Scan for the cell matching the given text and deliver its [x, y] coordinate at center. 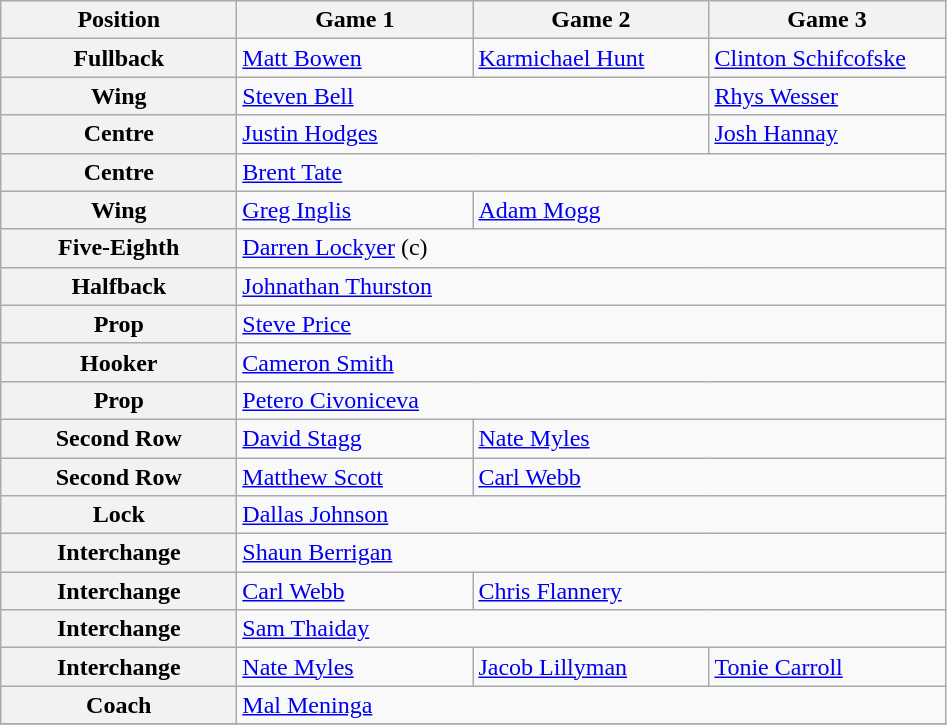
Adam Mogg [709, 210]
David Stagg [355, 438]
Game 3 [827, 20]
Cameron Smith [591, 362]
Steve Price [591, 324]
Shaun Berrigan [591, 553]
Steven Bell [473, 96]
Clinton Schifcofske [827, 58]
Position [119, 20]
Josh Hannay [827, 134]
Johnathan Thurston [591, 286]
Sam Thaiday [591, 629]
Rhys Wesser [827, 96]
Coach [119, 705]
Karmichael Hunt [591, 58]
Matt Bowen [355, 58]
Five-Eighth [119, 248]
Dallas Johnson [591, 515]
Petero Civoniceva [591, 400]
Chris Flannery [709, 591]
Jacob Lillyman [591, 667]
Matthew Scott [355, 477]
Game 2 [591, 20]
Halfback [119, 286]
Darren Lockyer (c) [591, 248]
Hooker [119, 362]
Greg Inglis [355, 210]
Justin Hodges [473, 134]
Lock [119, 515]
Brent Tate [591, 172]
Fullback [119, 58]
Game 1 [355, 20]
Mal Meninga [591, 705]
Tonie Carroll [827, 667]
